Extract the (x, y) coordinate from the center of the cell holding the provided text.  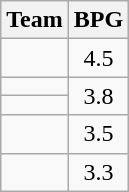
4.5 (98, 58)
BPG (98, 20)
3.3 (98, 172)
3.8 (98, 96)
3.5 (98, 134)
Team (35, 20)
